Scan for the cell matching the given text and deliver its (X, Y) coordinate at center. 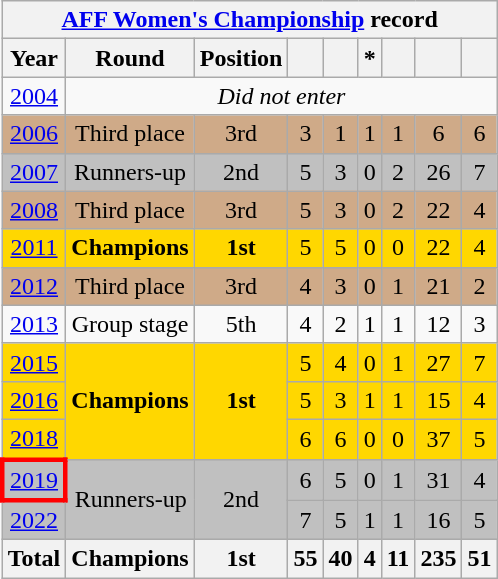
2016 (34, 400)
2012 (34, 286)
40 (340, 559)
2006 (34, 134)
51 (480, 559)
2007 (34, 172)
Group stage (130, 324)
* (370, 58)
2018 (34, 439)
Year (34, 58)
2019 (34, 480)
2022 (34, 520)
Total (34, 559)
55 (306, 559)
Position (241, 58)
Did not enter (282, 96)
31 (438, 480)
2015 (34, 362)
235 (438, 559)
26 (438, 172)
12 (438, 324)
2011 (34, 248)
11 (398, 559)
5th (241, 324)
Round (130, 58)
27 (438, 362)
2013 (34, 324)
15 (438, 400)
16 (438, 520)
37 (438, 439)
21 (438, 286)
AFF Women's Championship record (250, 20)
2004 (34, 96)
2008 (34, 210)
